Provide the [x, y] coordinate of the cell's center where the given text is located.  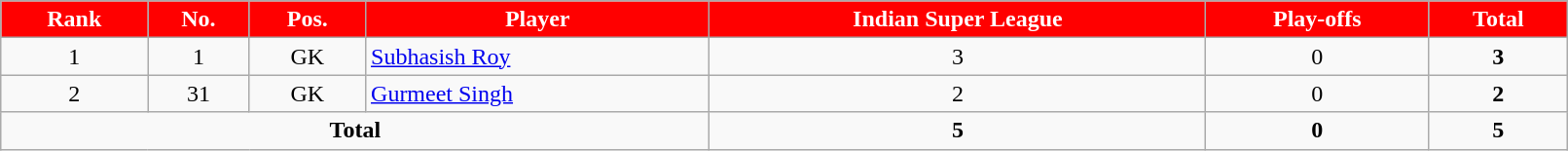
Gurmeet Singh [537, 94]
Pos. [308, 19]
Rank [74, 19]
Indian Super League [958, 19]
No. [199, 19]
31 [199, 94]
Play-offs [1318, 19]
Player [537, 19]
Subhasish Roy [537, 57]
